Determine the (X, Y) coordinate at the center of the cell enclosing the given text.  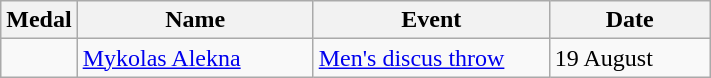
Men's discus throw (431, 58)
Mykolas Alekna (195, 58)
Event (431, 20)
Medal (39, 20)
Date (630, 20)
Name (195, 20)
19 August (630, 58)
